Search for the cell housing the specified text and yield its (x, y) center coordinate. 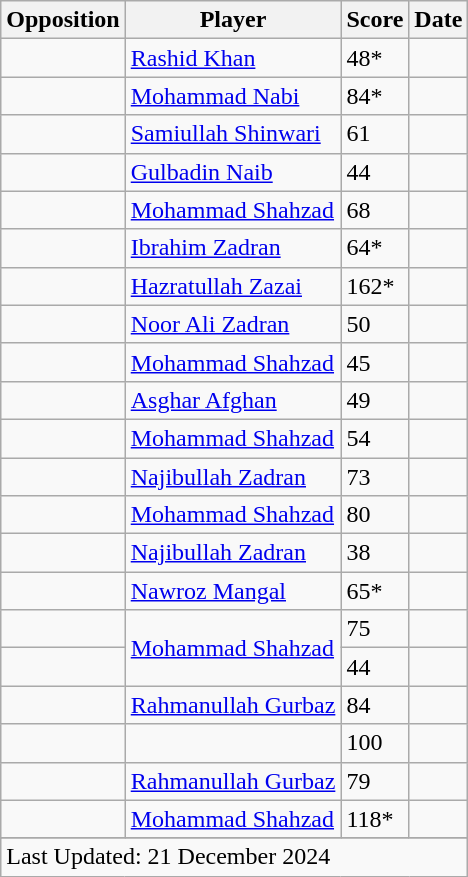
Nawroz Mangal (233, 591)
Last Updated: 21 December 2024 (234, 857)
64* (375, 248)
84 (375, 705)
45 (375, 362)
84* (375, 96)
100 (375, 743)
Noor Ali Zadran (233, 324)
Score (375, 20)
75 (375, 629)
54 (375, 438)
Opposition (63, 20)
118* (375, 819)
68 (375, 210)
50 (375, 324)
49 (375, 400)
Hazratullah Zazai (233, 286)
61 (375, 134)
48* (375, 58)
162* (375, 286)
Samiullah Shinwari (233, 134)
80 (375, 515)
Gulbadin Naib (233, 172)
65* (375, 591)
Date (438, 20)
Player (233, 20)
Mohammad Nabi (233, 96)
73 (375, 477)
Ibrahim Zadran (233, 248)
Asghar Afghan (233, 400)
Rashid Khan (233, 58)
38 (375, 553)
79 (375, 781)
